For the text-containing cell, return its midpoint in (x, y) coordinate format. 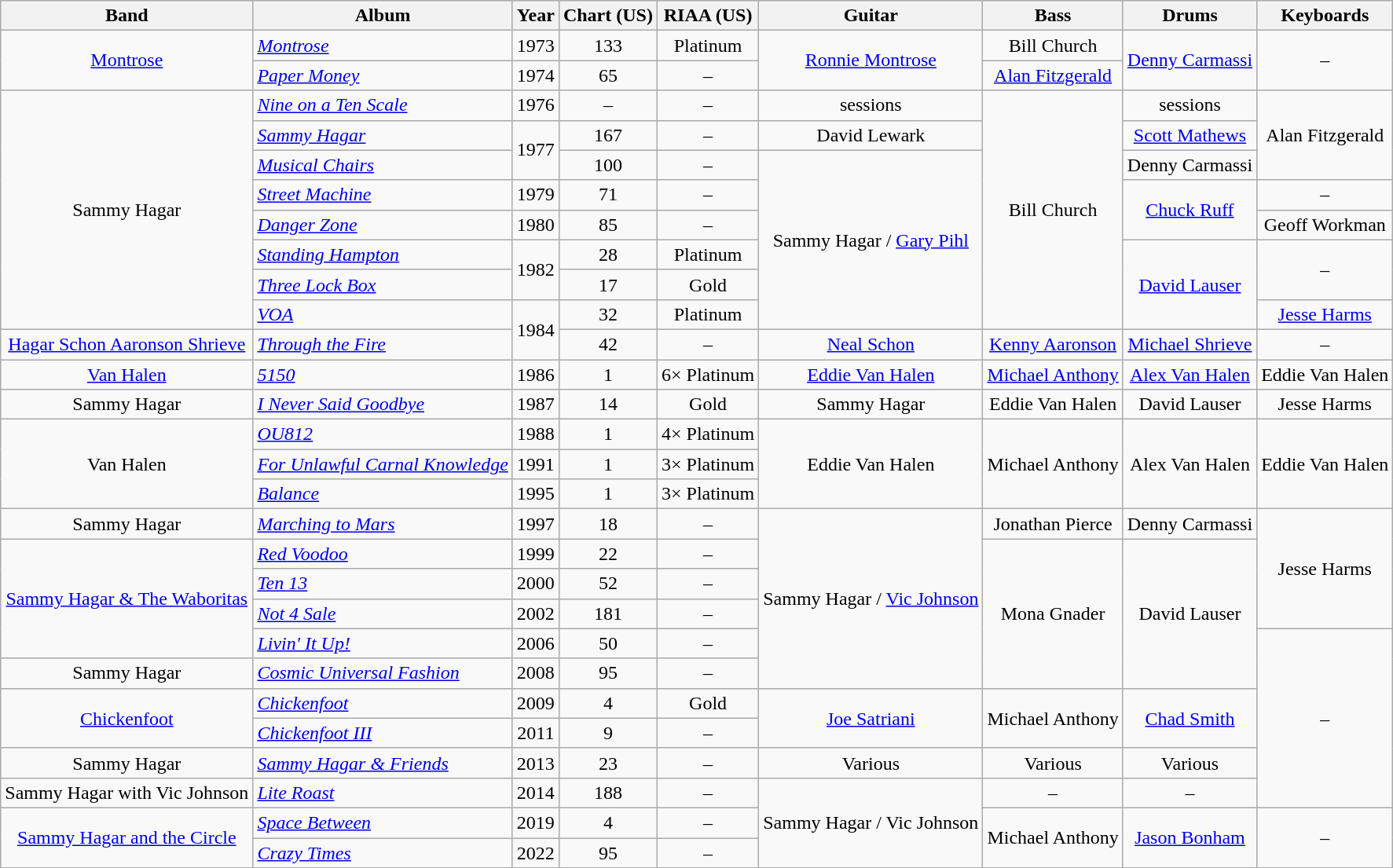
17 (608, 284)
2019 (536, 822)
Album (383, 16)
14 (608, 405)
6× Platinum (707, 375)
Sammy Hagar with Vic Johnson (127, 793)
71 (608, 195)
Musical Chairs (383, 165)
2014 (536, 793)
I Never Said Goodbye (383, 405)
1976 (536, 105)
For Unlawful Carnal Knowledge (383, 464)
1982 (536, 269)
Through the Fire (383, 344)
Ronnie Montrose (871, 60)
1984 (536, 329)
2002 (536, 613)
Geoff Workman (1325, 225)
Chickenfoot III (383, 733)
Marching to Mars (383, 524)
2009 (536, 703)
Jason Bonham (1190, 837)
2013 (536, 763)
1988 (536, 434)
Nine on a Ten Scale (383, 105)
David Lewark (871, 135)
Ten 13 (383, 584)
50 (608, 643)
Michael Shrieve (1190, 344)
1987 (536, 405)
1973 (536, 46)
18 (608, 524)
1977 (536, 150)
9 (608, 733)
Chart (US) (608, 16)
Balance (383, 494)
188 (608, 793)
Chad Smith (1190, 718)
2000 (536, 584)
Not 4 Sale (383, 613)
42 (608, 344)
52 (608, 584)
Band (127, 16)
133 (608, 46)
Drums (1190, 16)
Sammy Hagar and the Circle (127, 837)
100 (608, 165)
4× Platinum (707, 434)
VOA (383, 314)
2011 (536, 733)
Space Between (383, 822)
Sammy Hagar & Friends (383, 763)
Bass (1053, 16)
Joe Satriani (871, 718)
1974 (536, 75)
65 (608, 75)
1979 (536, 195)
Cosmic Universal Fashion (383, 673)
167 (608, 135)
Crazy Times (383, 852)
Sammy Hagar & The Waboritas (127, 599)
Kenny Aaronson (1053, 344)
1991 (536, 464)
2006 (536, 643)
Standing Hampton (383, 255)
Scott Mathews (1190, 135)
OU812 (383, 434)
85 (608, 225)
Guitar (871, 16)
Year (536, 16)
5150 (383, 375)
Three Lock Box (383, 284)
Paper Money (383, 75)
Street Machine (383, 195)
2022 (536, 852)
1999 (536, 554)
28 (608, 255)
181 (608, 613)
Chuck Ruff (1190, 210)
Red Voodoo (383, 554)
22 (608, 554)
32 (608, 314)
Danger Zone (383, 225)
Sammy Hagar / Gary Pihl (871, 240)
1997 (536, 524)
Mona Gnader (1053, 613)
1986 (536, 375)
RIAA (US) (707, 16)
Neal Schon (871, 344)
1980 (536, 225)
Hagar Schon Aaronson Shrieve (127, 344)
Lite Roast (383, 793)
1995 (536, 494)
Livin' It Up! (383, 643)
2008 (536, 673)
Keyboards (1325, 16)
Jonathan Pierce (1053, 524)
23 (608, 763)
